Provide the [X, Y] coordinate of the cell's center where the given text is located.  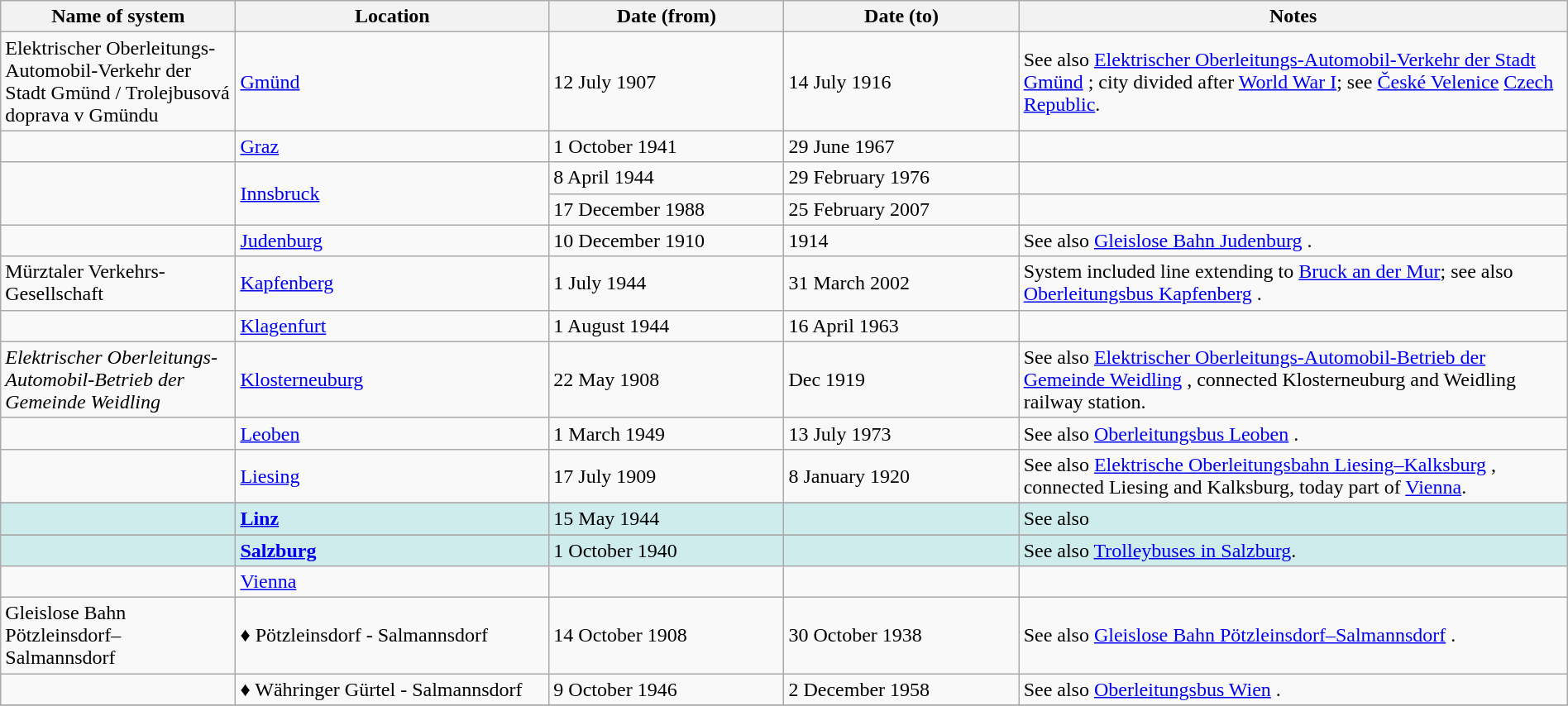
Gmünd [392, 81]
See also Elektrischer Oberleitungs-Automobil-Betrieb der Gemeinde Weidling , connected Klosterneuburg and Weidling railway station. [1293, 379]
Dec 1919 [901, 379]
14 October 1908 [667, 636]
25 February 2007 [901, 209]
Date (to) [901, 17]
13 July 1973 [901, 433]
Liesing [392, 476]
Notes [1293, 17]
15 May 1944 [667, 518]
See also Gleislose Bahn Judenburg . [1293, 241]
Name of system [118, 17]
17 December 1988 [667, 209]
Gleislose Bahn Pötzleinsdorf–Salmannsdorf [118, 636]
8 January 1920 [901, 476]
2 December 1958 [901, 689]
Innsbruck [392, 193]
Elektrischer Oberleitungs-Automobil-Betrieb der Gemeinde Weidling [118, 379]
Date (from) [667, 17]
17 July 1909 [667, 476]
Kapfenberg [392, 283]
Klagenfurt [392, 326]
See also Elektrische Oberleitungsbahn Liesing–Kalksburg , connected Liesing and Kalksburg, today part of Vienna. [1293, 476]
14 July 1916 [901, 81]
Vienna [392, 582]
1 October 1940 [667, 550]
1914 [901, 241]
Judenburg [392, 241]
♦ Währinger Gürtel - Salmannsdorf [392, 689]
1 March 1949 [667, 433]
1 July 1944 [667, 283]
Leoben [392, 433]
Graz [392, 146]
30 October 1938 [901, 636]
♦ Pötzleinsdorf - Salmannsdorf [392, 636]
Linz [392, 518]
Elektrischer Oberleitungs-Automobil-Verkehr der Stadt Gmünd / Trolejbusová doprava v Gmündu [118, 81]
29 June 1967 [901, 146]
8 April 1944 [667, 178]
Mürztaler Verkehrs-Gesellschaft [118, 283]
See also Elektrischer Oberleitungs-Automobil-Verkehr der Stadt Gmünd ; city divided after World War I; see České Velenice Czech Republic. [1293, 81]
See also Oberleitungsbus Leoben . [1293, 433]
12 July 1907 [667, 81]
Salzburg [392, 550]
See also Trolleybuses in Salzburg. [1293, 550]
9 October 1946 [667, 689]
16 April 1963 [901, 326]
10 December 1910 [667, 241]
See also Oberleitungsbus Wien . [1293, 689]
29 February 1976 [901, 178]
See also [1293, 518]
Location [392, 17]
See also Gleislose Bahn Pötzleinsdorf–Salmannsdorf . [1293, 636]
22 May 1908 [667, 379]
1 August 1944 [667, 326]
31 March 2002 [901, 283]
System included line extending to Bruck an der Mur; see also Oberleitungsbus Kapfenberg . [1293, 283]
Klosterneuburg [392, 379]
1 October 1941 [667, 146]
